For the text-containing cell, return its midpoint in (x, y) coordinate format. 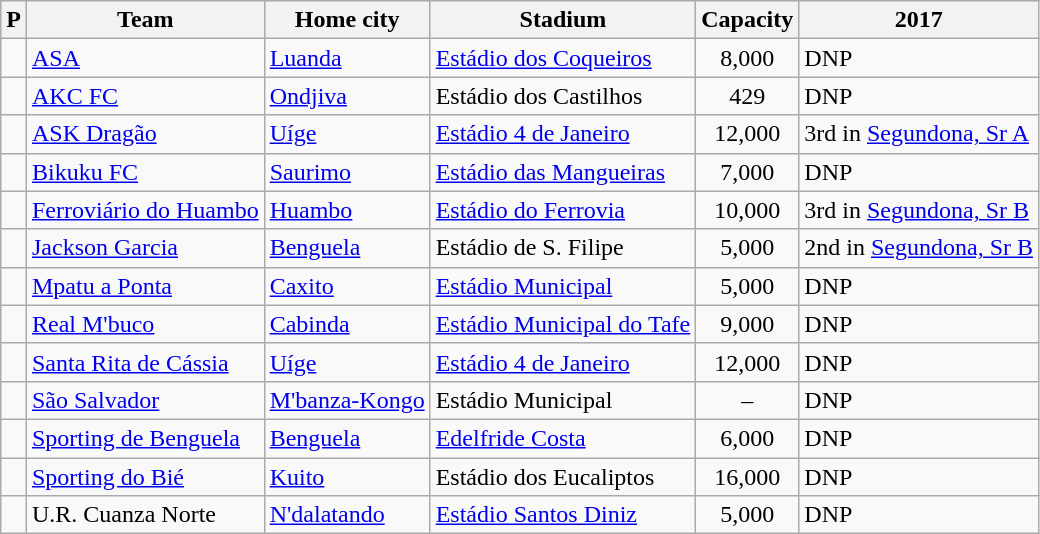
3rd in Segundona, Sr B (919, 210)
U.R. Cuanza Norte (145, 515)
São Salvador (145, 400)
Estádio Santos Diniz (563, 515)
Team (145, 20)
Sporting do Bié (145, 477)
Estádio do Ferrovia (563, 210)
Huambo (347, 210)
2nd in Segundona, Sr B (919, 248)
Bikuku FC (145, 172)
Home city (347, 20)
Ondjiva (347, 96)
Estádio das Mangueiras (563, 172)
Capacity (748, 20)
Mpatu a Ponta (145, 286)
Saurimo (347, 172)
Sporting de Benguela (145, 438)
Caxito (347, 286)
Estádio Municipal do Tafe (563, 324)
AKC FC (145, 96)
Estádio dos Castilhos (563, 96)
ASK Dragão (145, 134)
M'banza-Kongo (347, 400)
Estádio de S. Filipe (563, 248)
Cabinda (347, 324)
2017 (919, 20)
6,000 (748, 438)
– (748, 400)
16,000 (748, 477)
7,000 (748, 172)
Kuito (347, 477)
Santa Rita de Cássia (145, 362)
Ferroviário do Huambo (145, 210)
Real M'buco (145, 324)
429 (748, 96)
Estádio dos Coqueiros (563, 58)
Edelfride Costa (563, 438)
3rd in Segundona, Sr A (919, 134)
Jackson Garcia (145, 248)
10,000 (748, 210)
Stadium (563, 20)
Estádio dos Eucaliptos (563, 477)
N'dalatando (347, 515)
Luanda (347, 58)
9,000 (748, 324)
8,000 (748, 58)
P (14, 20)
ASA (145, 58)
